Search for the cell housing the specified text and yield its (X, Y) center coordinate. 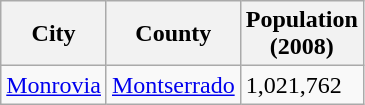
County (173, 34)
Montserrado (173, 85)
Monrovia (54, 85)
Population(2008) (302, 34)
1,021,762 (302, 85)
City (54, 34)
